Provide the (x, y) coordinate of the cell's center where the given text is located.  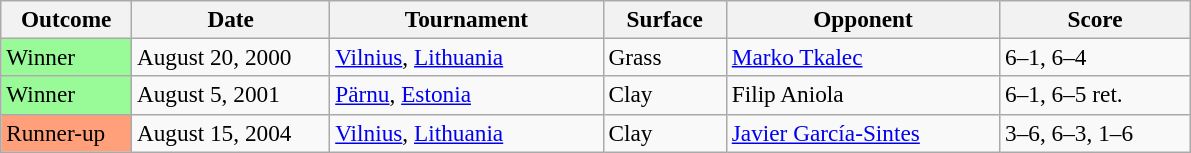
Javier García-Sintes (862, 133)
Surface (664, 19)
6–1, 6–4 (1096, 57)
August 5, 2001 (231, 95)
Opponent (862, 19)
Pärnu, Estonia (466, 95)
August 15, 2004 (231, 133)
Outcome (66, 19)
Score (1096, 19)
Marko Tkalec (862, 57)
Date (231, 19)
Filip Aniola (862, 95)
Runner-up (66, 133)
3–6, 6–3, 1–6 (1096, 133)
Tournament (466, 19)
6–1, 6–5 ret. (1096, 95)
August 20, 2000 (231, 57)
Grass (664, 57)
